Find where the given text appears and provide that cell's center as [X, Y] coordinate. 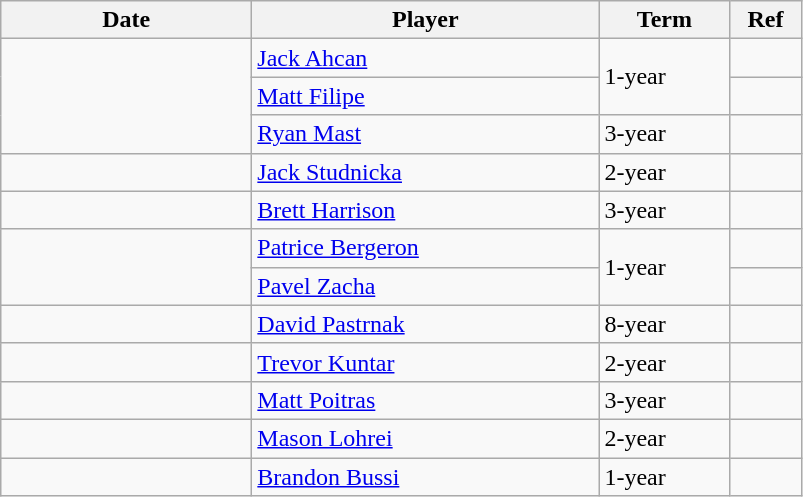
Date [126, 20]
Jack Studnicka [426, 172]
Player [426, 20]
Ryan Mast [426, 134]
Jack Ahcan [426, 58]
Patrice Bergeron [426, 248]
Mason Lohrei [426, 438]
Matt Poitras [426, 400]
David Pastrnak [426, 324]
Pavel Zacha [426, 286]
Brandon Bussi [426, 477]
8-year [664, 324]
Trevor Kuntar [426, 362]
Brett Harrison [426, 210]
Ref [766, 20]
Matt Filipe [426, 96]
Term [664, 20]
